From the cell containing the given text, extract its center point as [X, Y] coordinate. 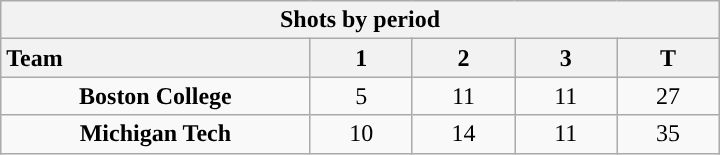
1 [361, 58]
Michigan Tech [156, 134]
Boston College [156, 96]
T [668, 58]
Shots by period [360, 20]
35 [668, 134]
10 [361, 134]
3 [566, 58]
2 [463, 58]
Team [156, 58]
5 [361, 96]
14 [463, 134]
27 [668, 96]
